Return the [X, Y] coordinate for the center point of the cell that contains the specified text.  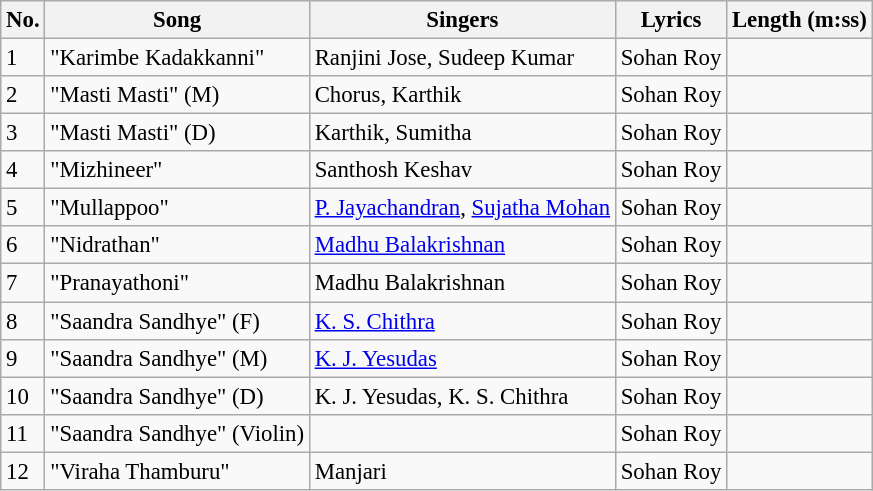
1 [23, 58]
Santhosh Keshav [462, 170]
Lyrics [670, 20]
"Saandra Sandhye" (D) [177, 396]
P. Jayachandran, Sujatha Mohan [462, 208]
"Saandra Sandhye" (Violin) [177, 433]
9 [23, 358]
6 [23, 245]
Chorus, Karthik [462, 95]
5 [23, 208]
3 [23, 133]
2 [23, 95]
"Karimbe Kadakkanni" [177, 58]
Length (m:ss) [800, 20]
"Mizhineer" [177, 170]
"Viraha Thamburu" [177, 471]
K. J. Yesudas [462, 358]
11 [23, 433]
"Pranayathoni" [177, 283]
4 [23, 170]
"Nidrathan" [177, 245]
Song [177, 20]
"Saandra Sandhye" (M) [177, 358]
Manjari [462, 471]
No. [23, 20]
"Mullappoo" [177, 208]
K. J. Yesudas, K. S. Chithra [462, 396]
Ranjini Jose, Sudeep Kumar [462, 58]
8 [23, 321]
Karthik, Sumitha [462, 133]
"Masti Masti" (D) [177, 133]
"Saandra Sandhye" (F) [177, 321]
12 [23, 471]
7 [23, 283]
"Masti Masti" (M) [177, 95]
K. S. Chithra [462, 321]
10 [23, 396]
Singers [462, 20]
